Return the [x, y] coordinate for the center point of the cell that contains the specified text.  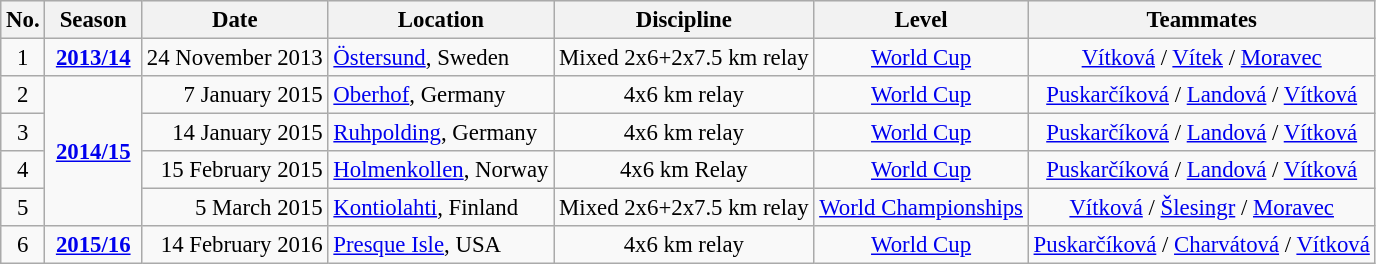
2 [23, 95]
5 [23, 208]
Holmenkollen, Norway [441, 170]
1 [23, 58]
24 November 2013 [235, 58]
Vítková / Šlesingr / Moravec [1202, 208]
Östersund, Sweden [441, 58]
Discipline [684, 20]
2014/15 [94, 151]
15 February 2015 [235, 170]
Date [235, 20]
14 February 2016 [235, 245]
Presque Isle, USA [441, 245]
Oberhof, Germany [441, 95]
7 January 2015 [235, 95]
Location [441, 20]
Vítková / Vítek / Moravec [1202, 58]
World Championships [921, 208]
Puskarčíková / Charvátová / Vítková [1202, 245]
4x6 km Relay [684, 170]
2015/16 [94, 245]
4 [23, 170]
14 January 2015 [235, 133]
6 [23, 245]
Ruhpolding, Germany [441, 133]
2013/14 [94, 58]
No. [23, 20]
Level [921, 20]
3 [23, 133]
Teammates [1202, 20]
Kontiolahti, Finland [441, 208]
Season [94, 20]
5 March 2015 [235, 208]
